Output the [x, y] coordinate of the center of the cell containing the given text.  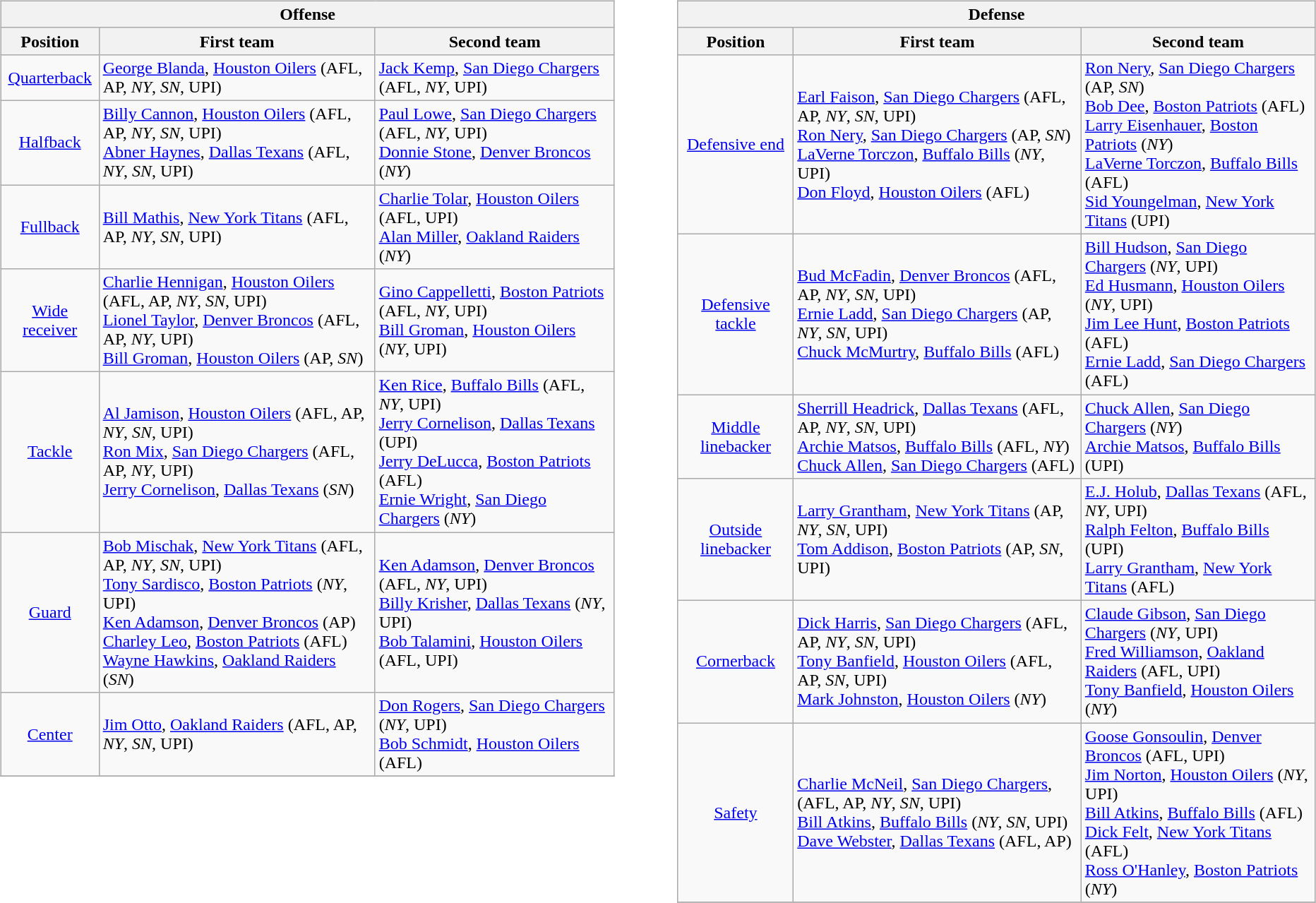
Chuck Allen, San Diego Chargers (NY)Archie Matsos, Buffalo Bills (UPI) [1197, 436]
Quarterback [49, 78]
Offense [308, 14]
Charlie Tolar, Houston Oilers (AFL, UPI)Alan Miller, Oakland Raiders (NY) [494, 227]
Dick Harris, San Diego Chargers (AFL, AP, NY, SN, UPI)Tony Banfield, Houston Oilers (AFL, AP, SN, UPI)Mark Johnston, Houston Oilers (NY) [938, 662]
Defense [997, 14]
Center [49, 734]
Larry Grantham, New York Titans (AP, NY, SN, UPI)Tom Addison, Boston Patriots (AP, SN, UPI) [938, 539]
Halfback [49, 143]
Al Jamison, Houston Oilers (AFL, AP, NY, SN, UPI)Ron Mix, San Diego Chargers (AFL, AP, NY, UPI)Jerry Cornelison, Dallas Texans (SN) [237, 452]
Middle linebacker [736, 436]
Safety [736, 813]
Outside linebacker [736, 539]
E.J. Holub, Dallas Texans (AFL, NY, UPI)Ralph Felton, Buffalo Bills (UPI)Larry Grantham, New York Titans (AFL) [1197, 539]
Ken Adamson, Denver Broncos (AFL, NY, UPI)Billy Krisher, Dallas Texans (NY, UPI)Bob Talamini, Houston Oilers (AFL, UPI) [494, 613]
Bill Mathis, New York Titans (AFL, AP, NY, SN, UPI) [237, 227]
Bill Hudson, San Diego Chargers (NY, UPI)Ed Husmann, Houston Oilers (NY, UPI)Jim Lee Hunt, Boston Patriots (AFL)Ernie Ladd, San Diego Chargers (AFL) [1197, 313]
Ken Rice, Buffalo Bills (AFL, NY, UPI)Jerry Cornelison, Dallas Texans (UPI)Jerry DeLucca, Boston Patriots (AFL)Ernie Wright, San Diego Chargers (NY) [494, 452]
Paul Lowe, San Diego Chargers (AFL, NY, UPI)Donnie Stone, Denver Broncos (NY) [494, 143]
Wide receiver [49, 321]
Sherrill Headrick, Dallas Texans (AFL, AP, NY, SN, UPI)Archie Matsos, Buffalo Bills (AFL, NY)Chuck Allen, San Diego Chargers (AFL) [938, 436]
Defensive tackle [736, 313]
Bud McFadin, Denver Broncos (AFL, AP, NY, SN, UPI)Ernie Ladd, San Diego Chargers (AP, NY, SN, UPI)Chuck McMurtry, Buffalo Bills (AFL) [938, 313]
Guard [49, 613]
Fullback [49, 227]
Charlie McNeil, San Diego Chargers, (AFL, AP, NY, SN, UPI)Bill Atkins, Buffalo Bills (NY, SN, UPI)Dave Webster, Dallas Texans (AFL, AP) [938, 813]
Defensive end [736, 144]
George Blanda, Houston Oilers (AFL, AP, NY, SN, UPI) [237, 78]
Charlie Hennigan, Houston Oilers (AFL, AP, NY, SN, UPI)Lionel Taylor, Denver Broncos (AFL, AP, NY, UPI)Bill Groman, Houston Oilers (AP, SN) [237, 321]
Tackle [49, 452]
Jim Otto, Oakland Raiders (AFL, AP, NY, SN, UPI) [237, 734]
Cornerback [736, 662]
Billy Cannon, Houston Oilers (AFL, AP, NY, SN, UPI)Abner Haynes, Dallas Texans (AFL, NY, SN, UPI) [237, 143]
Gino Cappelletti, Boston Patriots (AFL, NY, UPI)Bill Groman, Houston Oilers (NY, UPI) [494, 321]
Claude Gibson, San Diego Chargers (NY, UPI)Fred Williamson, Oakland Raiders (AFL, UPI)Tony Banfield, Houston Oilers (NY) [1197, 662]
Don Rogers, San Diego Chargers (NY, UPI)Bob Schmidt, Houston Oilers (AFL) [494, 734]
Jack Kemp, San Diego Chargers (AFL, NY, UPI) [494, 78]
